Return the [X, Y] coordinate for the center point of the cell that contains the specified text.  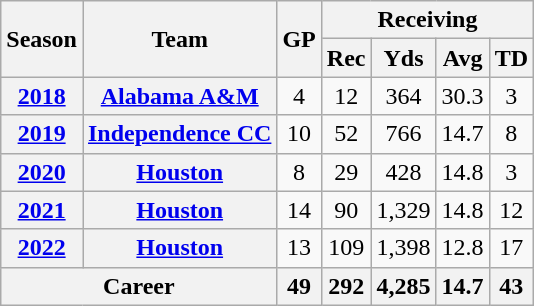
4 [299, 96]
13 [299, 248]
766 [404, 134]
2020 [42, 172]
30.3 [462, 96]
2019 [42, 134]
17 [511, 248]
2021 [42, 210]
10 [299, 134]
Receiving [427, 20]
49 [299, 286]
Team [179, 39]
GP [299, 39]
2018 [42, 96]
428 [404, 172]
Independence CC [179, 134]
364 [404, 96]
52 [346, 134]
292 [346, 286]
1,398 [404, 248]
12.8 [462, 248]
109 [346, 248]
2022 [42, 248]
1,329 [404, 210]
Career [139, 286]
Rec [346, 58]
Season [42, 39]
Yds [404, 58]
Avg [462, 58]
TD [511, 58]
29 [346, 172]
43 [511, 286]
Alabama A&M [179, 96]
4,285 [404, 286]
90 [346, 210]
14 [299, 210]
